Return the (X, Y) coordinate for the center point of the cell that contains the specified text.  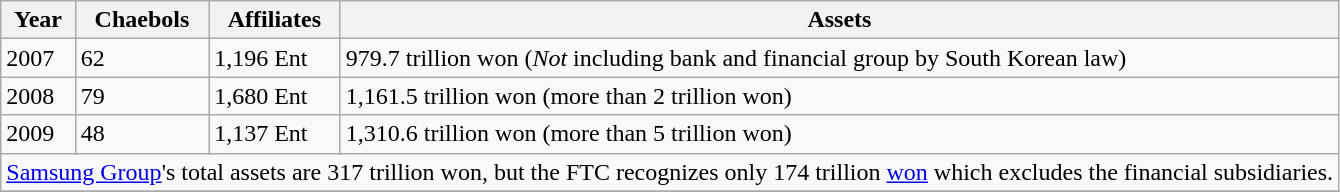
2009 (38, 134)
62 (142, 58)
48 (142, 134)
2008 (38, 96)
Samsung Group's total assets are 317 trillion won, but the FTC recognizes only 174 trillion won which excludes the financial subsidiaries. (670, 172)
1,680 Ent (275, 96)
Chaebols (142, 20)
79 (142, 96)
1,310.6 trillion won (more than 5 trillion won) (839, 134)
Affiliates (275, 20)
Assets (839, 20)
1,196 Ent (275, 58)
979.7 trillion won (Not including bank and financial group by South Korean law) (839, 58)
2007 (38, 58)
1,161.5 trillion won (more than 2 trillion won) (839, 96)
Year (38, 20)
1,137 Ent (275, 134)
